Scan for the cell matching the given text and deliver its (X, Y) coordinate at center. 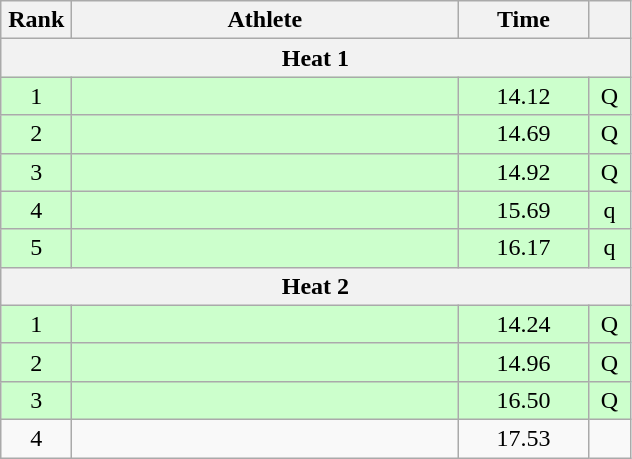
Heat 2 (316, 286)
5 (36, 248)
14.12 (524, 96)
14.24 (524, 324)
Heat 1 (316, 58)
14.69 (524, 134)
Time (524, 20)
17.53 (524, 438)
16.17 (524, 248)
15.69 (524, 210)
14.92 (524, 172)
14.96 (524, 362)
Athlete (265, 20)
Rank (36, 20)
16.50 (524, 400)
